Capture the cell that displays the provided text and extract its [X, Y] central coordinate. 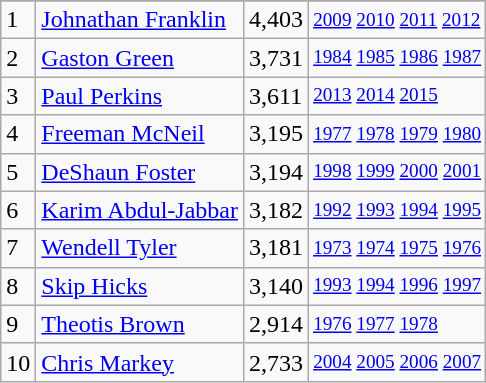
3,731 [276, 58]
2,733 [276, 362]
1984 1985 1986 1987 [398, 58]
2009 2010 2011 2012 [398, 20]
Karim Abdul-Jabbar [140, 210]
5 [18, 172]
1998 1999 2000 2001 [398, 172]
1993 1994 1996 1997 [398, 286]
1977 1978 1979 1980 [398, 134]
Skip Hicks [140, 286]
Wendell Tyler [140, 248]
Johnathan Franklin [140, 20]
10 [18, 362]
3,194 [276, 172]
2004 2005 2006 2007 [398, 362]
Gaston Green [140, 58]
Chris Markey [140, 362]
3,182 [276, 210]
6 [18, 210]
1976 1977 1978 [398, 324]
9 [18, 324]
7 [18, 248]
1992 1993 1994 1995 [398, 210]
2 [18, 58]
4 [18, 134]
1973 1974 1975 1976 [398, 248]
3,611 [276, 96]
4,403 [276, 20]
3,181 [276, 248]
3 [18, 96]
1 [18, 20]
Paul Perkins [140, 96]
3,195 [276, 134]
Freeman McNeil [140, 134]
DeShaun Foster [140, 172]
3,140 [276, 286]
8 [18, 286]
2,914 [276, 324]
2013 2014 2015 [398, 96]
Theotis Brown [140, 324]
